Capture the cell that displays the provided text and extract its [x, y] central coordinate. 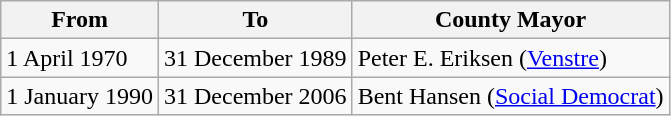
31 December 2006 [255, 96]
From [80, 20]
1 April 1970 [80, 58]
1 January 1990 [80, 96]
Peter E. Eriksen (Venstre) [510, 58]
31 December 1989 [255, 58]
Bent Hansen (Social Democrat) [510, 96]
To [255, 20]
County Mayor [510, 20]
